Capture the cell that displays the provided text and extract its (X, Y) central coordinate. 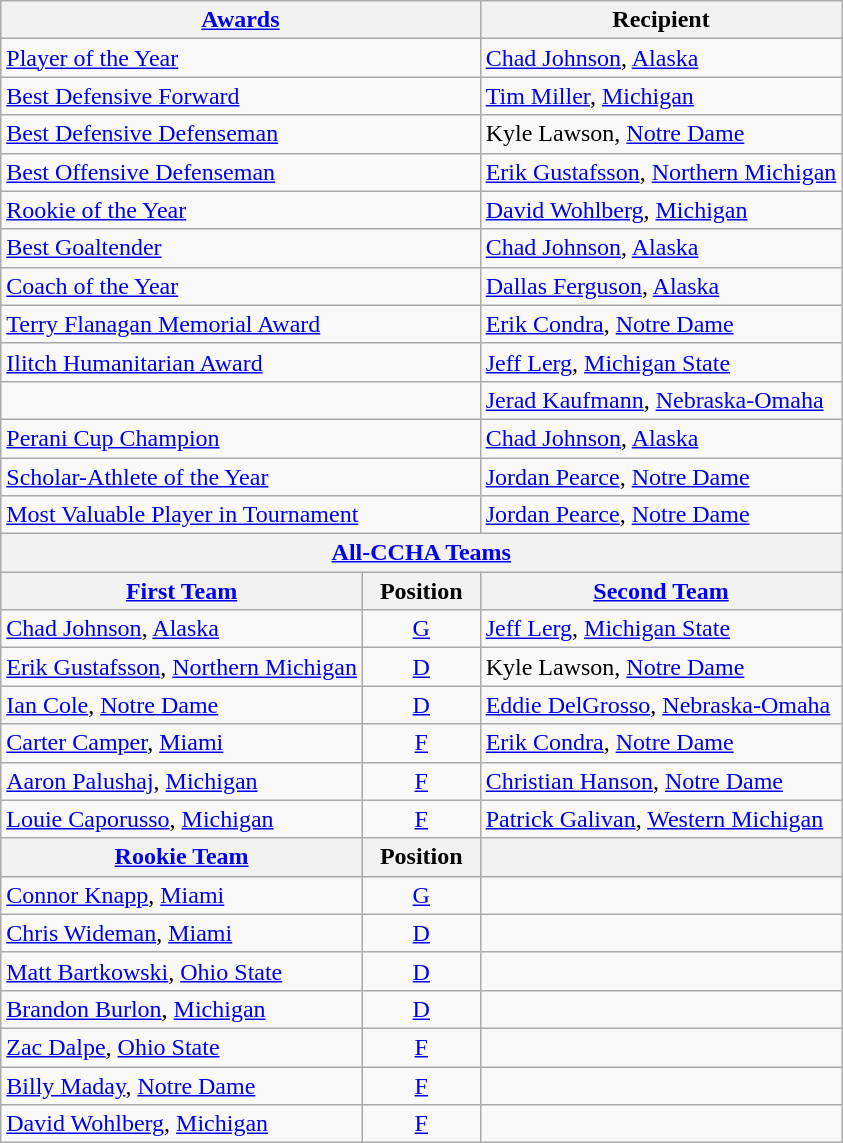
Christian Hanson, Notre Dame (661, 781)
Recipient (661, 20)
Best Defensive Defenseman (240, 134)
Ilitch Humanitarian Award (240, 362)
Billy Maday, Notre Dame (182, 1085)
Brandon Burlon, Michigan (182, 1009)
Most Valuable Player in Tournament (240, 515)
Coach of the Year (240, 286)
Rookie of the Year (240, 210)
Awards (240, 20)
Rookie Team (182, 857)
Player of the Year (240, 58)
Louie Caporusso, Michigan (182, 819)
Chris Wideman, Miami (182, 933)
Scholar-Athlete of the Year (240, 477)
First Team (182, 591)
Aaron Palushaj, Michigan (182, 781)
Tim Miller, Michigan (661, 96)
Carter Camper, Miami (182, 743)
Best Defensive Forward (240, 96)
Second Team (661, 591)
Ian Cole, Notre Dame (182, 705)
Eddie DelGrosso, Nebraska-Omaha (661, 705)
Best Offensive Defenseman (240, 172)
Terry Flanagan Memorial Award (240, 324)
Best Goaltender (240, 248)
Connor Knapp, Miami (182, 895)
Dallas Ferguson, Alaska (661, 286)
Zac Dalpe, Ohio State (182, 1047)
Patrick Galivan, Western Michigan (661, 819)
Perani Cup Champion (240, 438)
All-CCHA Teams (422, 553)
Matt Bartkowski, Ohio State (182, 971)
Jerad Kaufmann, Nebraska-Omaha (661, 400)
